From the cell containing the given text, extract its center point as (x, y) coordinate. 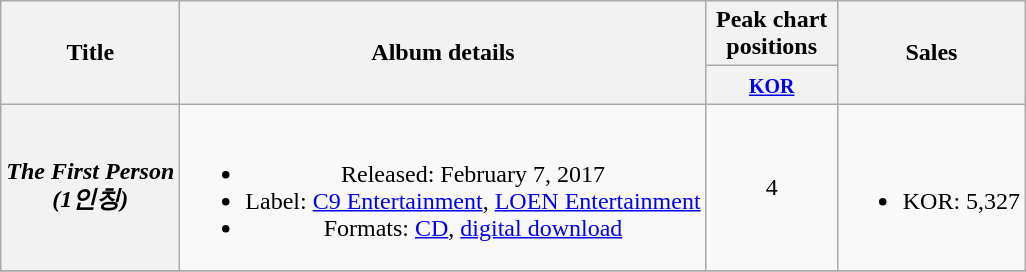
Released: February 7, 2017Label: C9 Entertainment, LOEN EntertainmentFormats: CD, digital download (443, 188)
4 (772, 188)
Peak chart positions (772, 34)
Title (90, 52)
Album details (443, 52)
KOR: 5,327 (931, 188)
The First Person(1인칭) (90, 188)
KOR (772, 85)
Sales (931, 52)
